Capture the cell that displays the provided text and extract its [X, Y] central coordinate. 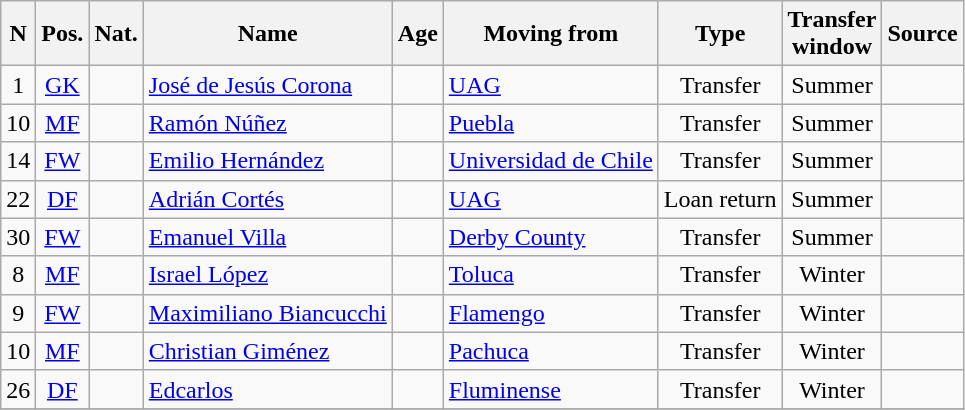
N [18, 34]
Universidad de Chile [550, 161]
Toluca [550, 275]
Loan return [720, 199]
Maximiliano Biancucchi [268, 313]
8 [18, 275]
14 [18, 161]
Transferwindow [832, 34]
Edcarlos [268, 389]
Israel López [268, 275]
30 [18, 237]
Christian Giménez [268, 351]
José de Jesús Corona [268, 85]
Puebla [550, 123]
26 [18, 389]
Nat. [116, 34]
Derby County [550, 237]
Pos. [62, 34]
Name [268, 34]
Emanuel Villa [268, 237]
Flamengo [550, 313]
Pachuca [550, 351]
1 [18, 85]
Type [720, 34]
9 [18, 313]
Moving from [550, 34]
GK [62, 85]
Source [922, 34]
22 [18, 199]
Fluminense [550, 389]
Adrián Cortés [268, 199]
Age [418, 34]
Emilio Hernández [268, 161]
Ramón Núñez [268, 123]
